Search for the cell housing the specified text and yield its (x, y) center coordinate. 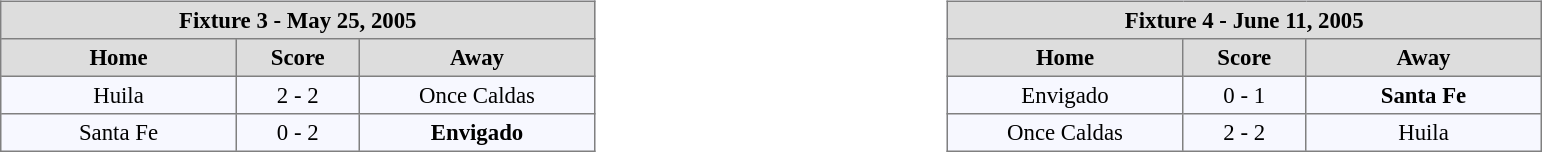
Fixture 4 - June 11, 2005 (1244, 20)
Fixture 3 - May 25, 2005 (298, 20)
0 - 2 (298, 133)
0 - 1 (1244, 95)
